Detect which cell encompasses the target text, then output its [X, Y] center coordinate. 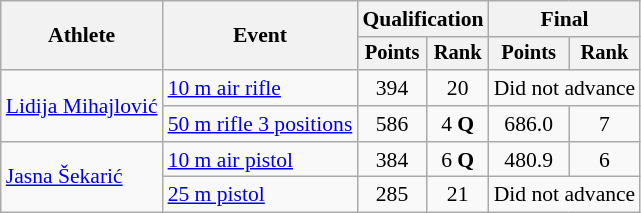
4 Q [458, 124]
586 [392, 124]
Jasna Šekarić [82, 178]
Event [260, 36]
6 [605, 160]
480.9 [529, 160]
7 [605, 124]
Lidija Mihajlović [82, 106]
686.0 [529, 124]
Athlete [82, 36]
384 [392, 160]
21 [458, 195]
50 m rifle 3 positions [260, 124]
10 m air pistol [260, 160]
20 [458, 88]
10 m air rifle [260, 88]
394 [392, 88]
25 m pistol [260, 195]
285 [392, 195]
Qualification [422, 19]
6 Q [458, 160]
Final [565, 19]
